Return the [X, Y] coordinate for the center point of the cell that contains the specified text.  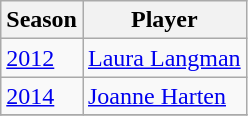
Laura Langman [164, 58]
Season [42, 20]
2012 [42, 58]
Joanne Harten [164, 96]
2014 [42, 96]
Player [164, 20]
